For the text-containing cell, return its midpoint in (X, Y) coordinate format. 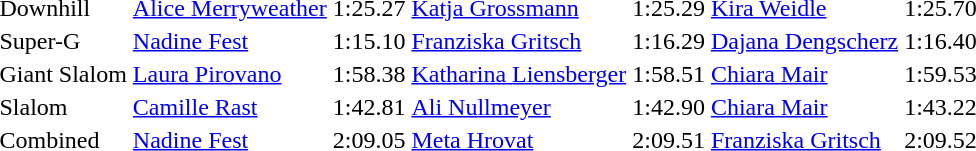
1:42.90 (669, 107)
1:15.10 (369, 41)
Dajana Dengscherz (804, 41)
Franziska Gritsch (519, 41)
1:42.81 (369, 107)
1:58.38 (369, 74)
1:16.29 (669, 41)
Ali Nullmeyer (519, 107)
Nadine Fest (230, 41)
Katharina Liensberger (519, 74)
Camille Rast (230, 107)
1:58.51 (669, 74)
Laura Pirovano (230, 74)
